Identify which cell holds the provided text, then report its (x, y) central coordinate. 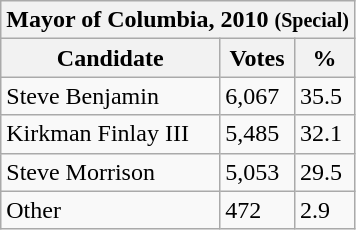
5,485 (258, 134)
2.9 (324, 210)
29.5 (324, 172)
% (324, 58)
Other (110, 210)
Steve Benjamin (110, 96)
472 (258, 210)
Votes (258, 58)
5,053 (258, 172)
32.1 (324, 134)
35.5 (324, 96)
Mayor of Columbia, 2010 (Special) (178, 20)
Kirkman Finlay III (110, 134)
Steve Morrison (110, 172)
Candidate (110, 58)
6,067 (258, 96)
